Locate the cell with the specified text and output its [x, y] center coordinate. 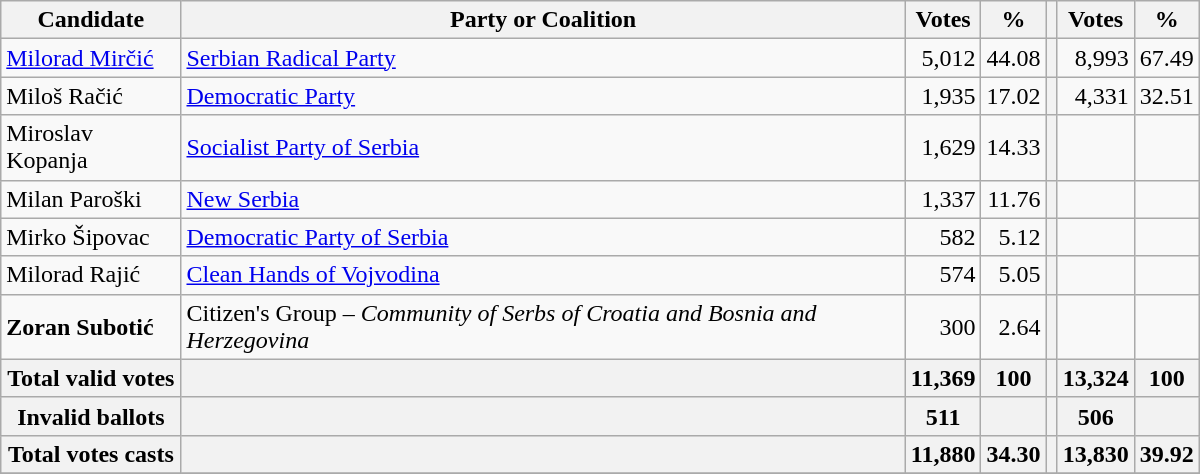
32.51 [1166, 96]
New Serbia [543, 199]
Miloš Račić [91, 96]
Invalid ballots [91, 416]
2.64 [1014, 326]
5.05 [1014, 275]
11,880 [943, 454]
11,369 [943, 378]
511 [943, 416]
Milorad Mirčić [91, 58]
506 [1096, 416]
Milan Paroški [91, 199]
Serbian Radical Party [543, 58]
Total valid votes [91, 378]
Democratic Party of Serbia [543, 237]
13,324 [1096, 378]
Citizen's Group – Community of Serbs of Croatia and Bosnia and Herzegovina [543, 326]
Democratic Party [543, 96]
Party or Coalition [543, 20]
34.30 [1014, 454]
582 [943, 237]
11.76 [1014, 199]
1,337 [943, 199]
Total votes casts [91, 454]
300 [943, 326]
17.02 [1014, 96]
4,331 [1096, 96]
1,935 [943, 96]
Candidate [91, 20]
5,012 [943, 58]
574 [943, 275]
39.92 [1166, 454]
1,629 [943, 148]
Socialist Party of Serbia [543, 148]
Milorad Rajić [91, 275]
Clean Hands of Vojvodina [543, 275]
67.49 [1166, 58]
14.33 [1014, 148]
13,830 [1096, 454]
Miroslav Kopanja [91, 148]
Mirko Šipovac [91, 237]
Zoran Subotić [91, 326]
5.12 [1014, 237]
44.08 [1014, 58]
8,993 [1096, 58]
